Pinpoint the cell where the given text exists, returning its (x, y) midpoint coordinate. 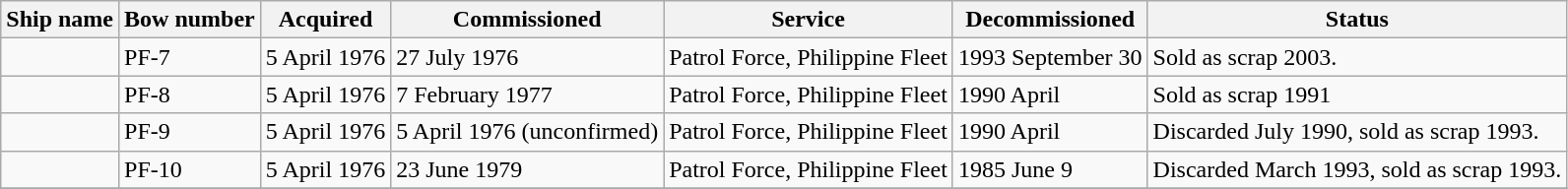
Sold as scrap 2003. (1357, 57)
PF-10 (190, 169)
Status (1357, 20)
Discarded July 1990, sold as scrap 1993. (1357, 132)
PF-9 (190, 132)
Sold as scrap 1991 (1357, 94)
Ship name (60, 20)
7 February 1977 (528, 94)
Discarded March 1993, sold as scrap 1993. (1357, 169)
PF-8 (190, 94)
Commissioned (528, 20)
1993 September 30 (1050, 57)
Acquired (325, 20)
Service (809, 20)
PF-7 (190, 57)
27 July 1976 (528, 57)
Decommissioned (1050, 20)
Bow number (190, 20)
5 April 1976 (unconfirmed) (528, 132)
23 June 1979 (528, 169)
1985 June 9 (1050, 169)
